Find where the given text appears and provide that cell's center as [X, Y] coordinate. 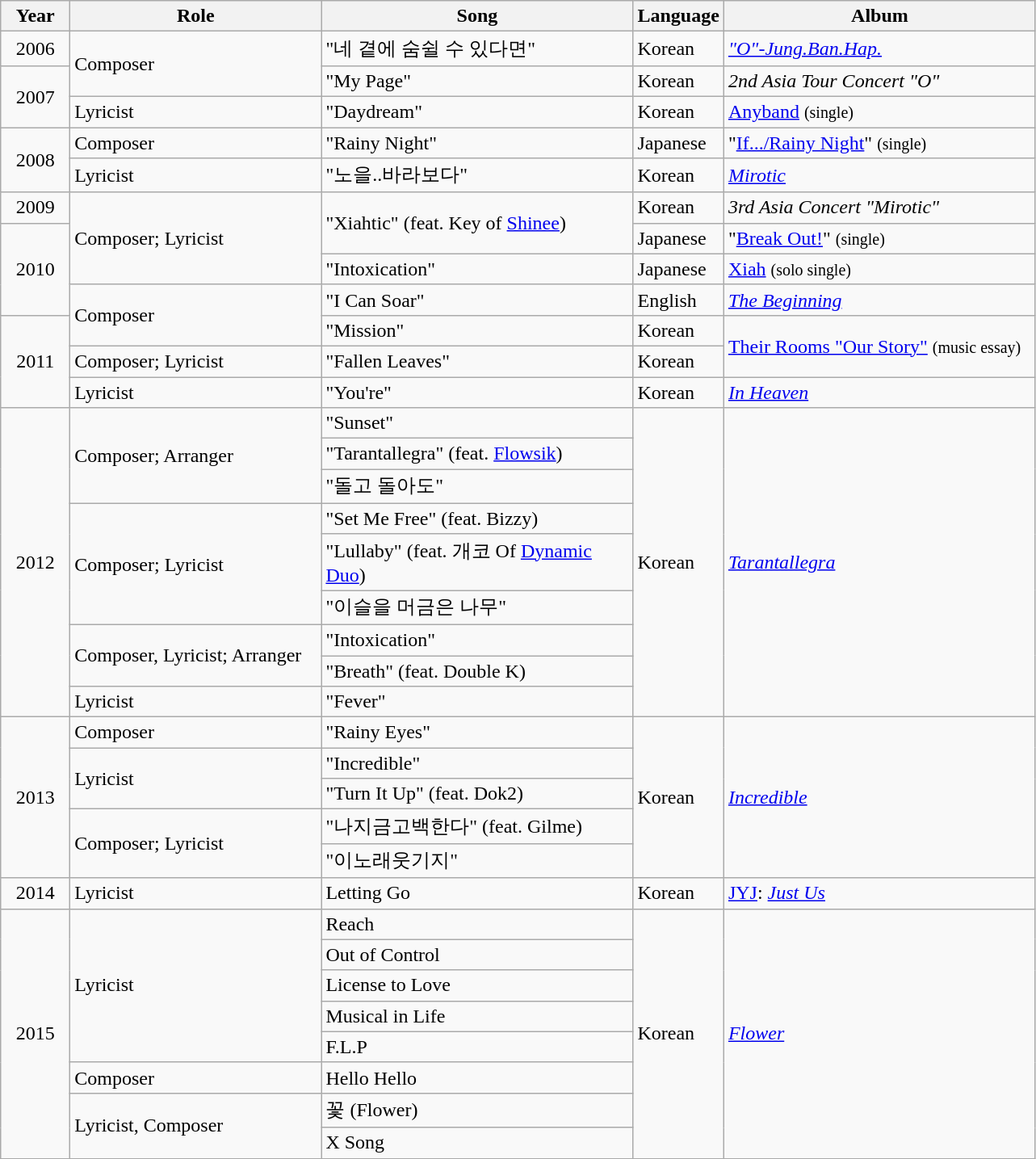
F.L.P [477, 1047]
"If.../Rainy Night" (single) [879, 143]
"Breath" (feat. Double K) [477, 671]
"Break Out!" (single) [879, 238]
Album [879, 16]
2nd Asia Tour Concert "O" [879, 81]
Incredible [879, 798]
Language [678, 16]
"노을..바라보다" [477, 176]
Letting Go [477, 893]
"이노래웃기지" [477, 861]
English [678, 300]
X Song [477, 1143]
Lyricist, Composer [195, 1126]
"Sunset" [477, 423]
The Beginning [879, 300]
"이슬을 머금은 나무" [477, 607]
Composer, Lyricist; Arranger [195, 655]
"Set Me Free" (feat. Bizzy) [477, 519]
"Tarantallegra" (feat. Flowsik) [477, 454]
"Fever" [477, 702]
"Turn It Up" (feat. Dok2) [477, 794]
"네 곁에 숨쉴 수 있다면" [477, 48]
Year [36, 16]
"Rainy Night" [477, 143]
Xiah (solo single) [879, 269]
Musical in Life [477, 1016]
"돌고 돌아도" [477, 486]
"나지금고백한다" (feat. Gilme) [477, 827]
"Fallen Leaves" [477, 361]
2014 [36, 893]
"Xiahtic" (feat. Key of Shinee) [477, 223]
꽃 (Flower) [477, 1110]
In Heaven [879, 392]
Reach [477, 924]
3rd Asia Concert "Mirotic" [879, 208]
2010 [36, 269]
JYJ: Just Us [879, 893]
"Mission" [477, 330]
2013 [36, 798]
2012 [36, 562]
"I Can Soar" [477, 300]
"My Page" [477, 81]
Tarantallegra [879, 562]
Their Rooms "Our Story" (music essay) [879, 346]
"You're" [477, 392]
2009 [36, 208]
Composer; Arranger [195, 456]
2011 [36, 361]
2015 [36, 1034]
2007 [36, 96]
"Daydream" [477, 111]
2008 [36, 160]
2006 [36, 48]
Flower [879, 1034]
"Lullaby" (feat. 개코 Of Dynamic Duo) [477, 562]
License to Love [477, 985]
Out of Control [477, 955]
Anyband (single) [879, 111]
"O"-Jung.Ban.Hap. [879, 48]
Role [195, 16]
"Incredible" [477, 763]
Song [477, 16]
Hello Hello [477, 1077]
Mirotic [879, 176]
"Rainy Eyes" [477, 733]
